Provide the [x, y] coordinate of the cell's center where the given text is located.  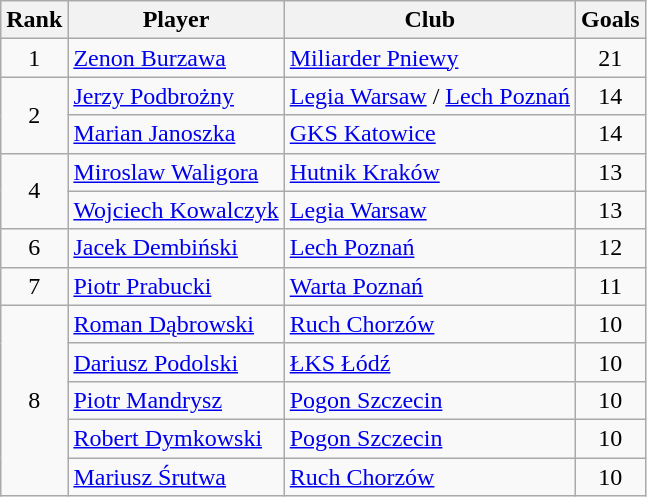
21 [610, 58]
1 [34, 58]
Dariusz Podolski [176, 362]
4 [34, 191]
Piotr Prabucki [176, 286]
Marian Janoszka [176, 134]
7 [34, 286]
11 [610, 286]
ŁKS Łódź [430, 362]
Goals [610, 20]
Warta Poznań [430, 286]
Wojciech Kowalczyk [176, 210]
Rank [34, 20]
Miroslaw Waligora [176, 172]
Hutnik Kraków [430, 172]
2 [34, 115]
Mariusz Śrutwa [176, 477]
Lech Poznań [430, 248]
Piotr Mandrysz [176, 400]
6 [34, 248]
Roman Dąbrowski [176, 324]
Legia Warsaw [430, 210]
Zenon Burzawa [176, 58]
12 [610, 248]
GKS Katowice [430, 134]
Club [430, 20]
Miliarder Pniewy [430, 58]
Player [176, 20]
8 [34, 400]
Legia Warsaw / Lech Poznań [430, 96]
Robert Dymkowski [176, 438]
Jacek Dembiński [176, 248]
Jerzy Podbrożny [176, 96]
